Output the (X, Y) coordinate of the center of the cell containing the given text.  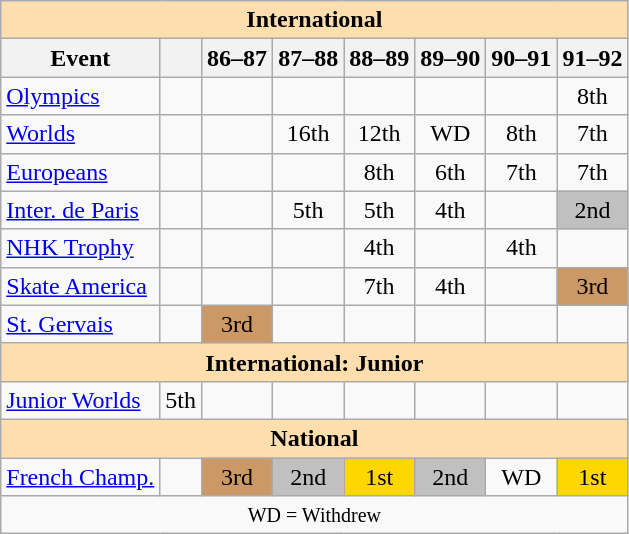
86–87 (238, 58)
16th (308, 134)
St. Gervais (80, 324)
Skate America (80, 286)
Inter. de Paris (80, 210)
Event (80, 58)
89–90 (450, 58)
National (314, 438)
91–92 (592, 58)
88–89 (380, 58)
87–88 (308, 58)
International (314, 20)
Junior Worlds (80, 400)
WD = Withdrew (314, 515)
6th (450, 172)
Europeans (80, 172)
90–91 (522, 58)
12th (380, 134)
NHK Trophy (80, 248)
Worlds (80, 134)
French Champ. (80, 477)
Olympics (80, 96)
International: Junior (314, 362)
